From the cell containing the given text, extract its center point as (X, Y) coordinate. 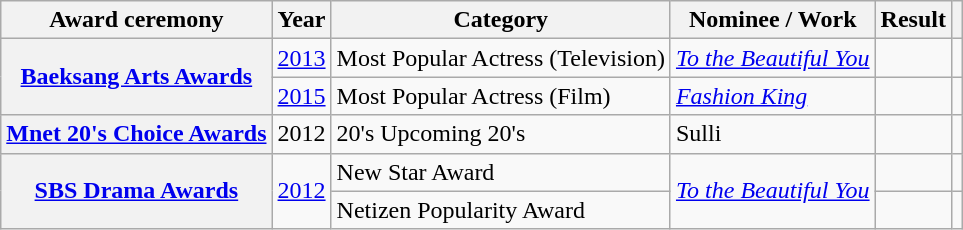
Year (302, 20)
Award ceremony (136, 20)
20's Upcoming 20's (500, 134)
Fashion King (772, 96)
Mnet 20's Choice Awards (136, 134)
Category (500, 20)
Most Popular Actress (Television) (500, 58)
Baeksang Arts Awards (136, 77)
New Star Award (500, 172)
2013 (302, 58)
Sulli (772, 134)
Nominee / Work (772, 20)
Result (913, 20)
2015 (302, 96)
Netizen Popularity Award (500, 210)
SBS Drama Awards (136, 191)
Most Popular Actress (Film) (500, 96)
